Determine the [x, y] coordinate at the center of the cell enclosing the given text.  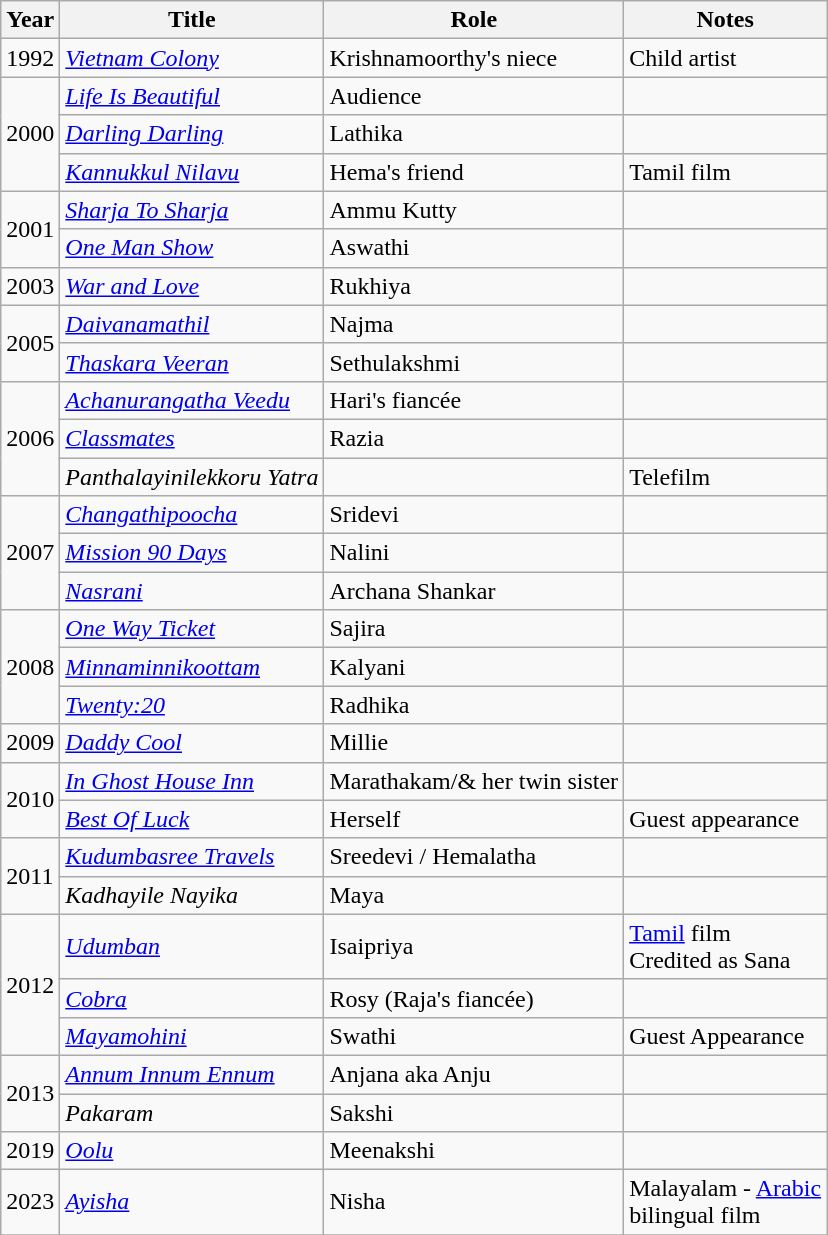
1992 [30, 58]
2011 [30, 876]
Kudumbasree Travels [192, 857]
Year [30, 20]
Rukhiya [474, 286]
2000 [30, 134]
War and Love [192, 286]
Herself [474, 819]
Telefilm [726, 477]
Nalini [474, 553]
Pakaram [192, 1113]
Rosy (Raja's fiancée) [474, 998]
Razia [474, 438]
Title [192, 20]
In Ghost House Inn [192, 781]
Kannukkul Nilavu [192, 172]
Radhika [474, 705]
2013 [30, 1093]
Najma [474, 324]
Maya [474, 895]
Classmates [192, 438]
Swathi [474, 1036]
2019 [30, 1151]
Tamil filmCredited as Sana [726, 946]
Archana Shankar [474, 591]
Ayisha [192, 1202]
Panthalayinilekkoru Yatra [192, 477]
Malayalam - Arabic bilingual film [726, 1202]
Thaskara Veeran [192, 362]
Audience [474, 96]
Isaipriya [474, 946]
One Man Show [192, 248]
2001 [30, 229]
Twenty:20 [192, 705]
2008 [30, 667]
Meenakshi [474, 1151]
Hari's fiancée [474, 400]
Mayamohini [192, 1036]
Oolu [192, 1151]
Hema's friend [474, 172]
Life Is Beautiful [192, 96]
Sridevi [474, 515]
2012 [30, 984]
Lathika [474, 134]
Notes [726, 20]
Role [474, 20]
2009 [30, 743]
Changathipoocha [192, 515]
Daddy Cool [192, 743]
Millie [474, 743]
2007 [30, 553]
Tamil film [726, 172]
Kadhayile Nayika [192, 895]
Achanurangatha Veedu [192, 400]
2005 [30, 343]
Nasrani [192, 591]
Daivanamathil [192, 324]
Kalyani [474, 667]
2010 [30, 800]
Sreedevi / Hemalatha [474, 857]
Ammu Kutty [474, 210]
Nisha [474, 1202]
One Way Ticket [192, 629]
Sakshi [474, 1113]
Anjana aka Anju [474, 1074]
Minnaminnikoottam [192, 667]
Best Of Luck [192, 819]
Vietnam Colony [192, 58]
Guest appearance [726, 819]
Cobra [192, 998]
Sharja To Sharja [192, 210]
Annum Innum Ennum [192, 1074]
2006 [30, 438]
2023 [30, 1202]
Guest Appearance [726, 1036]
Mission 90 Days [192, 553]
Marathakam/& her twin sister [474, 781]
Aswathi [474, 248]
Udumban [192, 946]
Child artist [726, 58]
Krishnamoorthy's niece [474, 58]
Darling Darling [192, 134]
Sethulakshmi [474, 362]
2003 [30, 286]
Sajira [474, 629]
